For the text-containing cell, return its midpoint in [x, y] coordinate format. 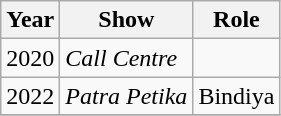
Call Centre [126, 58]
Role [236, 20]
2022 [30, 96]
2020 [30, 58]
Year [30, 20]
Bindiya [236, 96]
Show [126, 20]
Patra Petika [126, 96]
